Determine the [x, y] coordinate at the center of the cell enclosing the given text.  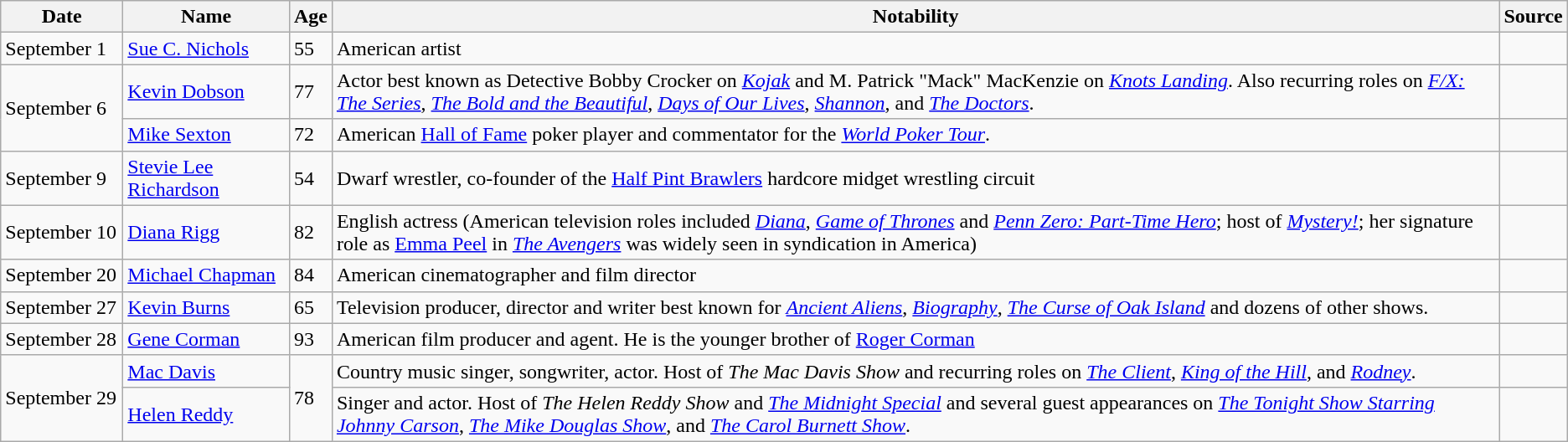
Notability [916, 17]
Source [1533, 17]
Helen Reddy [206, 414]
September 9 [62, 177]
Age [310, 17]
Television producer, director and writer best known for Ancient Aliens, Biography, The Curse of Oak Island and dozens of other shows. [916, 307]
American film producer and agent. He is the younger brother of Roger Corman [916, 339]
September 27 [62, 307]
September 1 [62, 49]
77 [310, 92]
72 [310, 135]
September 6 [62, 107]
Diana Rigg [206, 233]
Gene Corman [206, 339]
93 [310, 339]
Kevin Burns [206, 307]
Michael Chapman [206, 275]
82 [310, 233]
September 29 [62, 398]
Date [62, 17]
Country music singer, songwriter, actor. Host of The Mac Davis Show and recurring roles on The Client, King of the Hill, and Rodney. [916, 371]
Mike Sexton [206, 135]
Name [206, 17]
Stevie Lee Richardson [206, 177]
84 [310, 275]
Kevin Dobson [206, 92]
American artist [916, 49]
78 [310, 398]
September 28 [62, 339]
American cinematographer and film director [916, 275]
54 [310, 177]
Mac Davis [206, 371]
Dwarf wrestler, co-founder of the Half Pint Brawlers hardcore midget wrestling circuit [916, 177]
American Hall of Fame poker player and commentator for the World Poker Tour. [916, 135]
September 20 [62, 275]
65 [310, 307]
Sue C. Nichols [206, 49]
September 10 [62, 233]
55 [310, 49]
